Search for the cell housing the specified text and yield its [x, y] center coordinate. 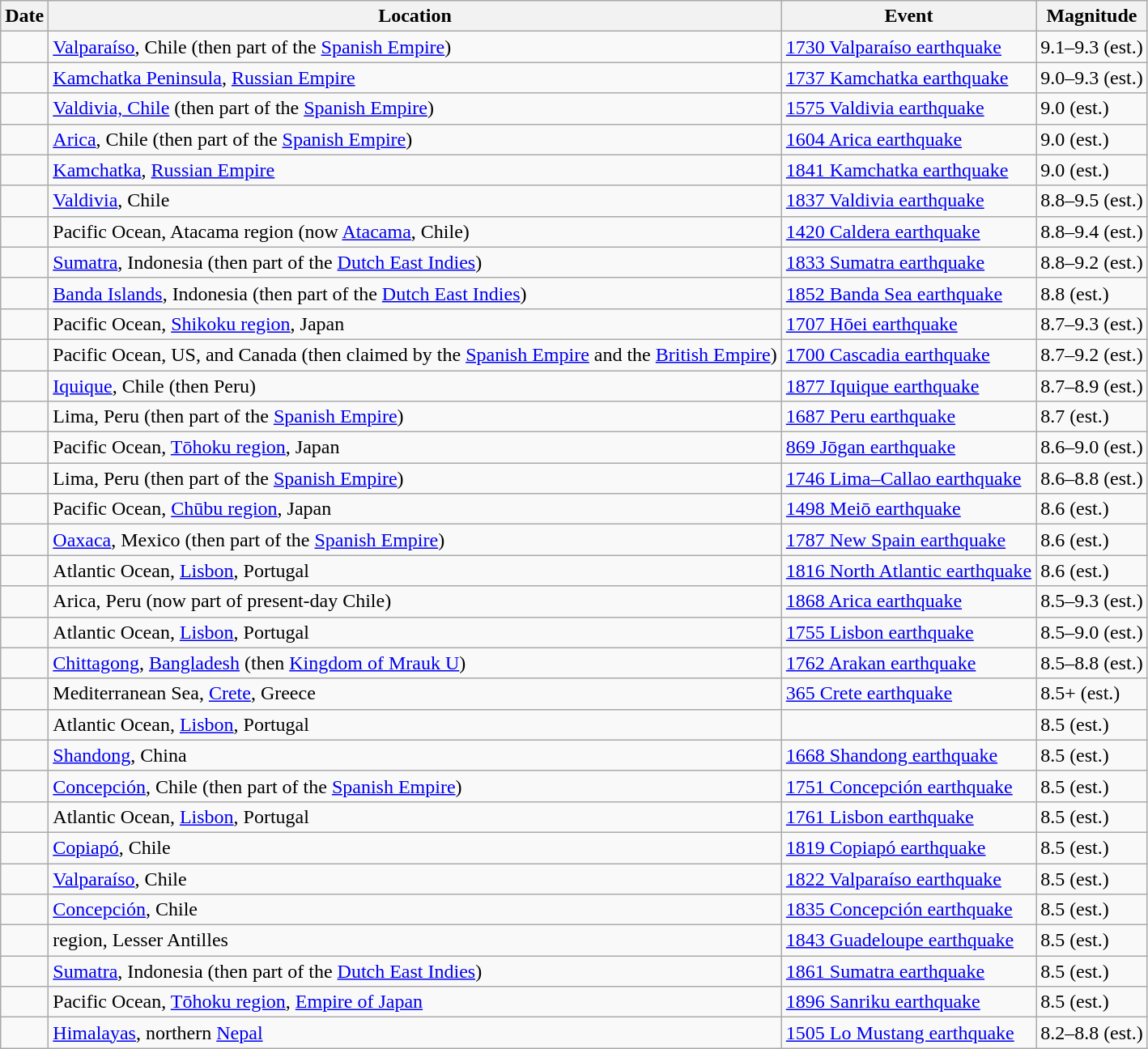
8.5–8.8 (est.) [1092, 663]
1751 Concepción earthquake [908, 786]
1843 Guadeloupe earthquake [908, 941]
8.8 (est.) [1092, 293]
Date [24, 16]
Pacific Ocean, Shikoku region, Japan [415, 324]
Location [415, 16]
Magnitude [1092, 16]
9.1–9.3 (est.) [1092, 47]
1746 Lima–Callao earthquake [908, 478]
Pacific Ocean, Tōhoku region, Japan [415, 448]
1852 Banda Sea earthquake [908, 293]
8.7–9.2 (est.) [1092, 355]
1668 Shandong earthquake [908, 755]
8.5–9.3 (est.) [1092, 601]
Pacific Ocean, Chūbu region, Japan [415, 509]
Concepción, Chile [415, 910]
Valdivia, Chile [415, 201]
1755 Lisbon earthquake [908, 632]
1730 Valparaíso earthquake [908, 47]
Concepción, Chile (then part of the Spanish Empire) [415, 786]
region, Lesser Antilles [415, 941]
Kamchatka Peninsula, Russian Empire [415, 78]
1861 Sumatra earthquake [908, 971]
1761 Lisbon earthquake [908, 817]
Arica, Chile (then part of the Spanish Empire) [415, 139]
Valdivia, Chile (then part of the Spanish Empire) [415, 108]
9.0–9.3 (est.) [1092, 78]
1687 Peru earthquake [908, 417]
Pacific Ocean, Atacama region (now Atacama, Chile) [415, 231]
Event [908, 16]
365 Crete earthquake [908, 694]
Shandong, China [415, 755]
Arica, Peru (now part of present-day Chile) [415, 601]
8.7–8.9 (est.) [1092, 386]
1604 Arica earthquake [908, 139]
1819 Copiapó earthquake [908, 847]
8.8–9.4 (est.) [1092, 231]
8.7 (est.) [1092, 417]
8.5+ (est.) [1092, 694]
1707 Hōei earthquake [908, 324]
Mediterranean Sea, Crete, Greece [415, 694]
869 Jōgan earthquake [908, 448]
8.7–9.3 (est.) [1092, 324]
8.6–9.0 (est.) [1092, 448]
1896 Sanriku earthquake [908, 1002]
8.8–9.2 (est.) [1092, 262]
1841 Kamchatka earthquake [908, 170]
1816 North Atlantic earthquake [908, 571]
1877 Iquique earthquake [908, 386]
1822 Valparaíso earthquake [908, 878]
Copiapó, Chile [415, 847]
1835 Concepción earthquake [908, 910]
Iquique, Chile (then Peru) [415, 386]
Chittagong, Bangladesh (then Kingdom of Mrauk U) [415, 663]
Banda Islands, Indonesia (then part of the Dutch East Indies) [415, 293]
1505 Lo Mustang earthquake [908, 1033]
1420 Caldera earthquake [908, 231]
Valparaíso, Chile (then part of the Spanish Empire) [415, 47]
1700 Cascadia earthquake [908, 355]
1837 Valdivia earthquake [908, 201]
1498 Meiō earthquake [908, 509]
1833 Sumatra earthquake [908, 262]
Oaxaca, Mexico (then part of the Spanish Empire) [415, 540]
Pacific Ocean, US, and Canada (then claimed by the Spanish Empire and the British Empire) [415, 355]
1737 Kamchatka earthquake [908, 78]
1762 Arakan earthquake [908, 663]
8.8–9.5 (est.) [1092, 201]
8.5–9.0 (est.) [1092, 632]
8.6–8.8 (est.) [1092, 478]
1575 Valdivia earthquake [908, 108]
Kamchatka, Russian Empire [415, 170]
Pacific Ocean, Tōhoku region, Empire of Japan [415, 1002]
Valparaíso, Chile [415, 878]
Himalayas, northern Nepal [415, 1033]
1787 New Spain earthquake [908, 540]
8.2–8.8 (est.) [1092, 1033]
1868 Arica earthquake [908, 601]
